Find where the given text appears and provide that cell's center as (x, y) coordinate. 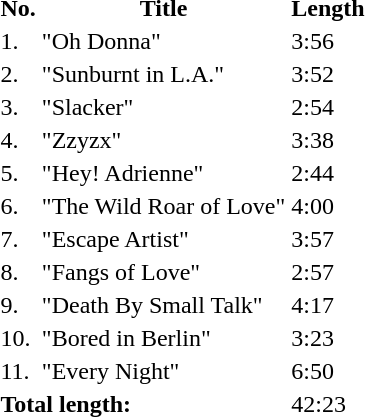
"Hey! Adrienne" (163, 173)
"Bored in Berlin" (163, 338)
"Escape Artist" (163, 239)
"Zzyzx" (163, 140)
"The Wild Roar of Love" (163, 206)
"Slacker" (163, 107)
"Oh Donna" (163, 41)
"Death By Small Talk" (163, 305)
"Fangs of Love" (163, 272)
"Sunburnt in L.A." (163, 74)
"Every Night" (163, 371)
